Capture the cell that displays the provided text and extract its [X, Y] central coordinate. 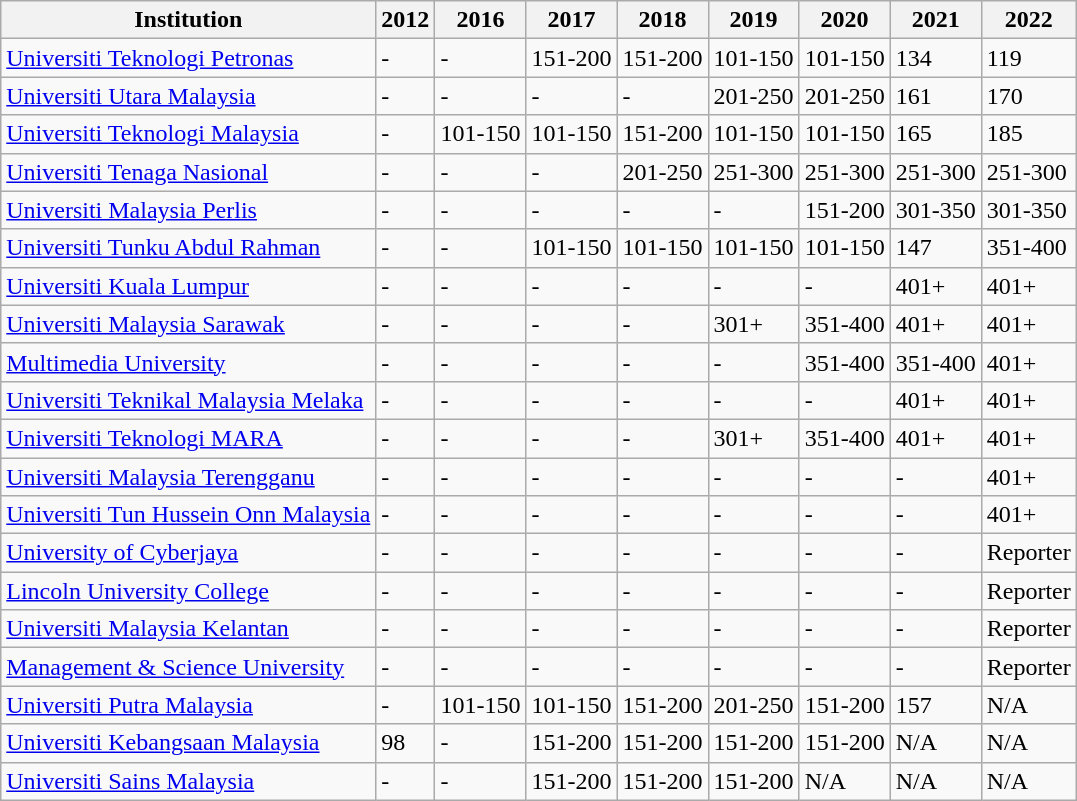
170 [1028, 96]
Universiti Teknologi Petronas [188, 58]
2018 [662, 20]
2020 [844, 20]
2012 [406, 20]
Universiti Teknologi MARA [188, 438]
185 [1028, 134]
Universiti Sains Malaysia [188, 781]
Universiti Malaysia Sarawak [188, 324]
University of Cyberjaya [188, 553]
165 [936, 134]
Universiti Malaysia Kelantan [188, 629]
Universiti Teknologi Malaysia [188, 134]
119 [1028, 58]
Universiti Kebangsaan Malaysia [188, 743]
2017 [572, 20]
Universiti Tun Hussein Onn Malaysia [188, 515]
Institution [188, 20]
Universiti Malaysia Terengganu [188, 477]
2022 [1028, 20]
Universiti Malaysia Perlis [188, 210]
2019 [754, 20]
Universiti Tunku Abdul Rahman [188, 248]
Universiti Putra Malaysia [188, 705]
161 [936, 96]
157 [936, 705]
2021 [936, 20]
2016 [480, 20]
Universiti Tenaga Nasional [188, 172]
Universiti Kuala Lumpur [188, 286]
Management & Science University [188, 667]
Lincoln University College [188, 591]
Multimedia University [188, 362]
98 [406, 743]
147 [936, 248]
Universiti Teknikal Malaysia Melaka [188, 400]
Universiti Utara Malaysia [188, 96]
134 [936, 58]
